Pinpoint the cell where the given text exists, returning its [x, y] midpoint coordinate. 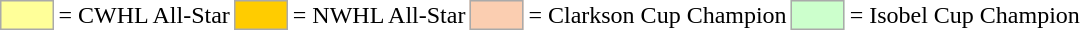
= Clarkson Cup Champion [658, 15]
= CWHL All-Star [144, 15]
= NWHL All-Star [379, 15]
